Find where the given text appears and provide that cell's center as [X, Y] coordinate. 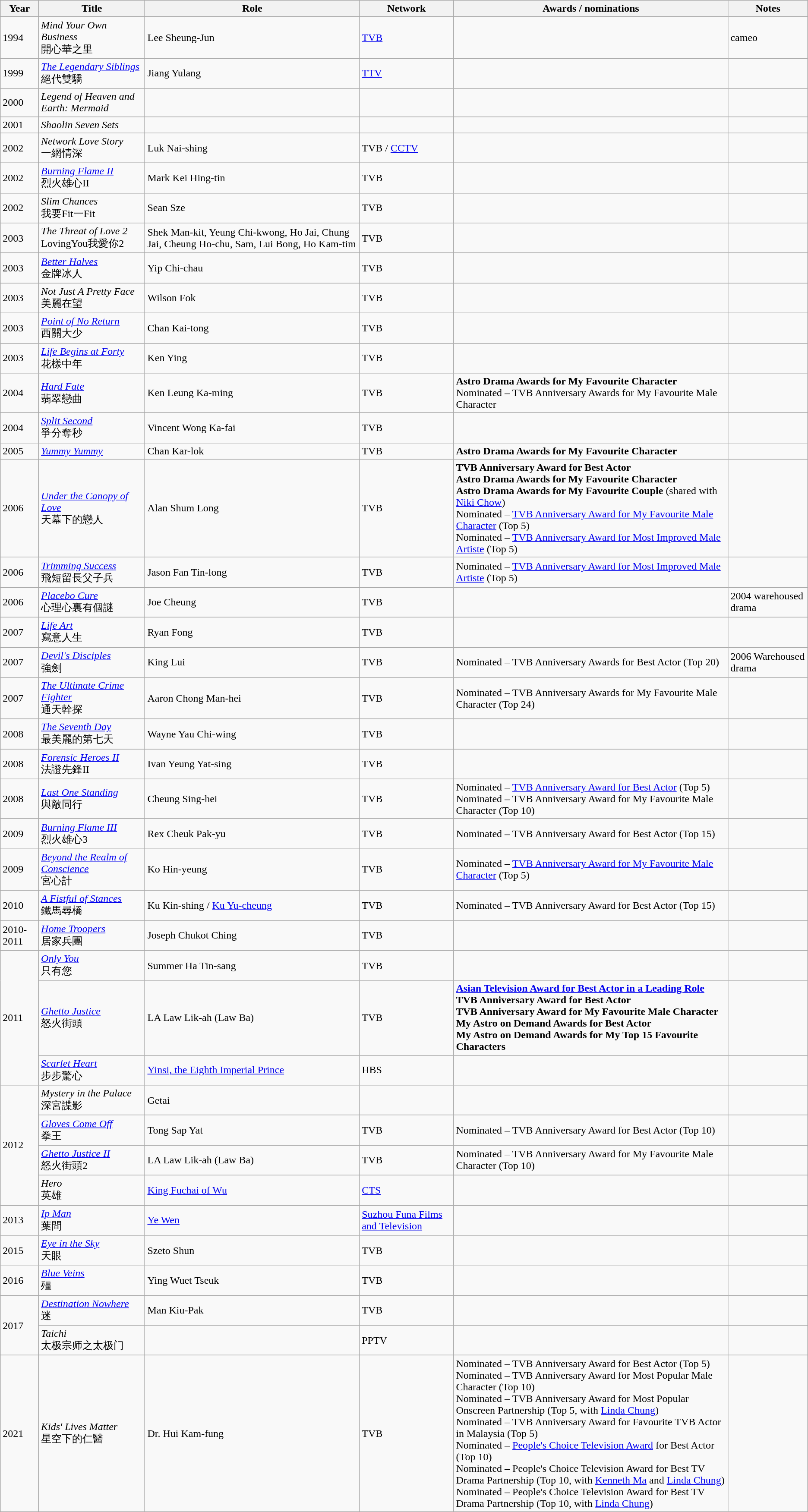
2016 [20, 1280]
Yinsi, the Eighth Imperial Prince [252, 1070]
2001 [20, 125]
Hero英雄 [92, 1190]
Aaron Chong Man-hei [252, 698]
Yip Chi-chau [252, 268]
Ko Hin-yeung [252, 870]
Not Just A Pretty Face美麗在望 [92, 298]
The Seventh Day最美麗的第七天 [92, 734]
Suzhou Funa Films and Television [407, 1220]
Last One Standing與敵同行 [92, 799]
2013 [20, 1220]
Kids' Lives Matter星空下的仁醫 [92, 1433]
Only You只有您 [92, 966]
Role [252, 9]
Beyond the Realm of Conscience宮心計 [92, 870]
Summer Ha Tin-sang [252, 966]
Forensic Heroes II法證先鋒II [92, 764]
Joe Cheung [252, 602]
Shek Man-kit, Yeung Chi-kwong, Ho Jai, Chung Jai, Cheung Ho-chu, Sam, Lui Bong, Ho Kam-tim [252, 238]
Awards / nominations [591, 9]
King Fuchai of Wu [252, 1190]
Nominated – TVB Anniversary Awards for My Favourite Male Character (Top 24) [591, 698]
TVB / CCTV [407, 148]
2000 [20, 103]
Mind Your Own Business開心華之里 [92, 38]
Better Halves金牌冰人 [92, 268]
Chan Kar-lok [252, 451]
Getai [252, 1100]
2015 [20, 1251]
Eye in the Sky 天眼 [92, 1251]
Under the Canopy of Love天幕下的戀人 [92, 508]
Astro Drama Awards for My Favourite CharacterNominated – TVB Anniversary Awards for My Favourite Male Character [591, 393]
Ying Wuet Tseuk [252, 1280]
1994 [20, 38]
Taichi太极宗师之太极门 [92, 1340]
Mystery in the Palace深宮諜影 [92, 1100]
Yummy Yummy [92, 451]
Split Second爭分奪秒 [92, 428]
Cheung Sing-hei [252, 799]
Title [92, 9]
Placebo Cure心理心裏有個謎 [92, 602]
Life Art寫意人生 [92, 632]
Wilson Fok [252, 298]
Astro Drama Awards for My Favourite Character [591, 451]
PPTV [407, 1340]
Network Love Story一網情深 [92, 148]
Nominated – TVB Anniversary Award for My Favourite Male Character (Top 5) [591, 870]
Ghetto Justice II怒火街頭2 [92, 1160]
Nominated – TVB Anniversary Awards for Best Actor (Top 20) [591, 662]
Blue Veins 殭 [92, 1280]
Life Begins at Forty花樣中年 [92, 358]
Rex Cheuk Pak-yu [252, 834]
2005 [20, 451]
CTS [407, 1190]
Ken Leung Ka-ming [252, 393]
Nominated – TVB Anniversary Award for Best Actor (Top 10) [591, 1130]
The Ultimate Crime Fighter通天幹探 [92, 698]
2006 Warehoused drama [768, 662]
2011 [20, 1018]
Alan Shum Long [252, 508]
Ken Ying [252, 358]
2021 [20, 1433]
Shaolin Seven Sets [92, 125]
Destination Nowhere 迷 [92, 1310]
Ye Wen [252, 1220]
The Threat of Love 2LovingYou我愛你2 [92, 238]
1999 [20, 73]
Wayne Yau Chi-wing [252, 734]
Szeto Shun [252, 1251]
A Fistful of Stances鐵馬尋橋 [92, 905]
Chan Kai-tong [252, 328]
Ryan Fong [252, 632]
TTV [407, 73]
Man Kiu-Pak [252, 1310]
Mark Kei Hing-tin [252, 178]
Ghetto Justice怒火街頭 [92, 1017]
Scarlet Heart步步驚心 [92, 1070]
Ivan Yeung Yat-sing [252, 764]
Vincent Wong Ka-fai [252, 428]
Year [20, 9]
Nominated – TVB Anniversary Award for My Favourite Male Character (Top 10) [591, 1160]
Sean Sze [252, 208]
Luk Nai-shing [252, 148]
2010-2011 [20, 936]
2004 warehoused drama [768, 602]
Legend of Heaven and Earth: Mermaid [92, 103]
Home Troopers居家兵團 [92, 936]
Jiang Yulang [252, 73]
cameo [768, 38]
King Lui [252, 662]
Joseph Chukot Ching [252, 936]
Point of No Return西關大少 [92, 328]
Nominated – TVB Anniversary Award for Most Improved Male Artiste (Top 5) [591, 572]
Network [407, 9]
Gloves Come Off拳王 [92, 1130]
Burning Flame II烈火雄心II [92, 178]
Slim Chances我要Fit一Fit [92, 208]
Devil's Disciples強劍 [92, 662]
Ku Kin-shing / Ku Yu-cheung [252, 905]
Dr. Hui Kam-fung [252, 1433]
Burning Flame III烈火雄心3 [92, 834]
Nominated – TVB Anniversary Award for Best Actor (Top 5)Nominated – TVB Anniversary Award for My Favourite Male Character (Top 10) [591, 799]
2010 [20, 905]
Lee Sheung-Jun [252, 38]
Jason Fan Tin-long [252, 572]
Hard Fate翡翠戀曲 [92, 393]
2017 [20, 1326]
Ip Man葉問 [92, 1220]
Tong Sap Yat [252, 1130]
2012 [20, 1145]
Trimming Success飛短留長父子兵 [92, 572]
The Legendary Siblings絕代雙驕 [92, 73]
HBS [407, 1070]
Notes [768, 9]
